Scan for the cell matching the given text and deliver its (X, Y) coordinate at center. 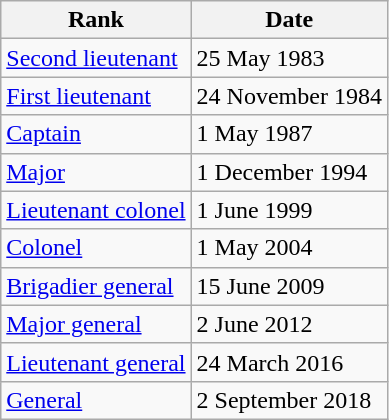
2 June 2012 (289, 324)
1 December 1994 (289, 172)
General (96, 400)
25 May 1983 (289, 58)
Rank (96, 20)
15 June 2009 (289, 286)
Second lieutenant (96, 58)
Colonel (96, 248)
Lieutenant general (96, 362)
1 May 1987 (289, 134)
1 May 2004 (289, 248)
Lieutenant colonel (96, 210)
Major general (96, 324)
Brigadier general (96, 286)
Date (289, 20)
Captain (96, 134)
24 November 1984 (289, 96)
24 March 2016 (289, 362)
Major (96, 172)
2 September 2018 (289, 400)
First lieutenant (96, 96)
1 June 1999 (289, 210)
